Detect which cell encompasses the target text, then output its (x, y) center coordinate. 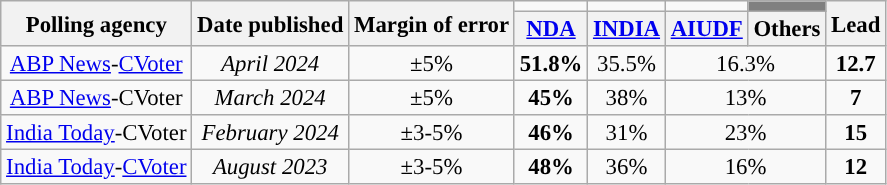
Margin of error (432, 24)
NDA (550, 30)
AIUDF (706, 30)
Lead (856, 24)
Date published (270, 24)
45% (550, 98)
February 2024 (270, 132)
7 (856, 98)
August 2023 (270, 168)
51.8% (550, 64)
13% (745, 98)
46% (550, 132)
31% (627, 132)
12 (856, 168)
23% (745, 132)
48% (550, 168)
Others (787, 30)
12.7 (856, 64)
35.5% (627, 64)
15 (856, 132)
38% (627, 98)
36% (627, 168)
INDIA (627, 30)
16.3% (745, 64)
April 2024 (270, 64)
16% (745, 168)
Polling agency (96, 24)
March 2024 (270, 98)
